Determine the (X, Y) coordinate at the center of the cell enclosing the given text.  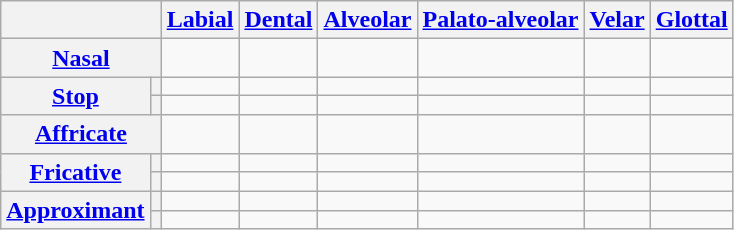
Affricate (81, 134)
Dental (278, 20)
Approximant (76, 210)
Glottal (692, 20)
Labial (200, 20)
Alveolar (368, 20)
Velar (617, 20)
Nasal (81, 58)
Stop (76, 96)
Palato-alveolar (500, 20)
Fricative (76, 172)
